Identify which cell holds the provided text, then report its (X, Y) central coordinate. 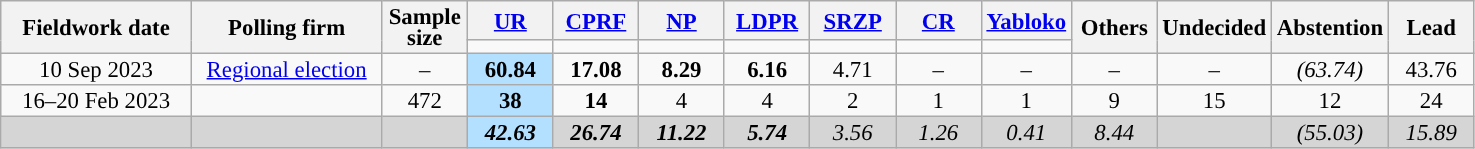
1.26 (939, 133)
26.74 (596, 133)
15.89 (1431, 133)
10 Sep 2023 (96, 70)
8.29 (682, 70)
SRZP (853, 20)
43.76 (1431, 70)
24 (1431, 101)
60.84 (511, 70)
UR (511, 20)
NP (682, 20)
(63.74) (1330, 70)
CPRF (596, 20)
Undecided (1214, 28)
Polling firm (286, 28)
38 (511, 101)
14 (596, 101)
0.41 (1026, 133)
9 (1114, 101)
2 (853, 101)
(55.03) (1330, 133)
Fieldwork date (96, 28)
Yabloko (1026, 20)
LDPR (767, 20)
472 (425, 101)
Lead (1431, 28)
Abstention (1330, 28)
42.63 (511, 133)
5.74 (767, 133)
12 (1330, 101)
Others (1114, 28)
Regional election (286, 70)
8.44 (1114, 133)
11.22 (682, 133)
16–20 Feb 2023 (96, 101)
15 (1214, 101)
CR (939, 20)
3.56 (853, 133)
6.16 (767, 70)
17.08 (596, 70)
Samplesize (425, 28)
4.71 (853, 70)
